Output the [X, Y] coordinate of the center of the cell containing the given text.  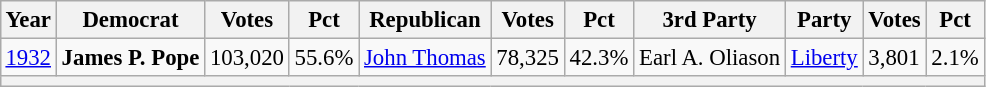
Earl A. Oliason [710, 57]
2.1% [955, 57]
103,020 [248, 57]
1932 [28, 57]
55.6% [324, 57]
42.3% [598, 57]
3rd Party [710, 20]
Democrat [130, 20]
James P. Pope [130, 57]
78,325 [528, 57]
3,801 [894, 57]
Party [824, 20]
Liberty [824, 57]
Republican [425, 20]
Year [28, 20]
John Thomas [425, 57]
